Provide the [x, y] coordinate of the cell's center where the given text is located.  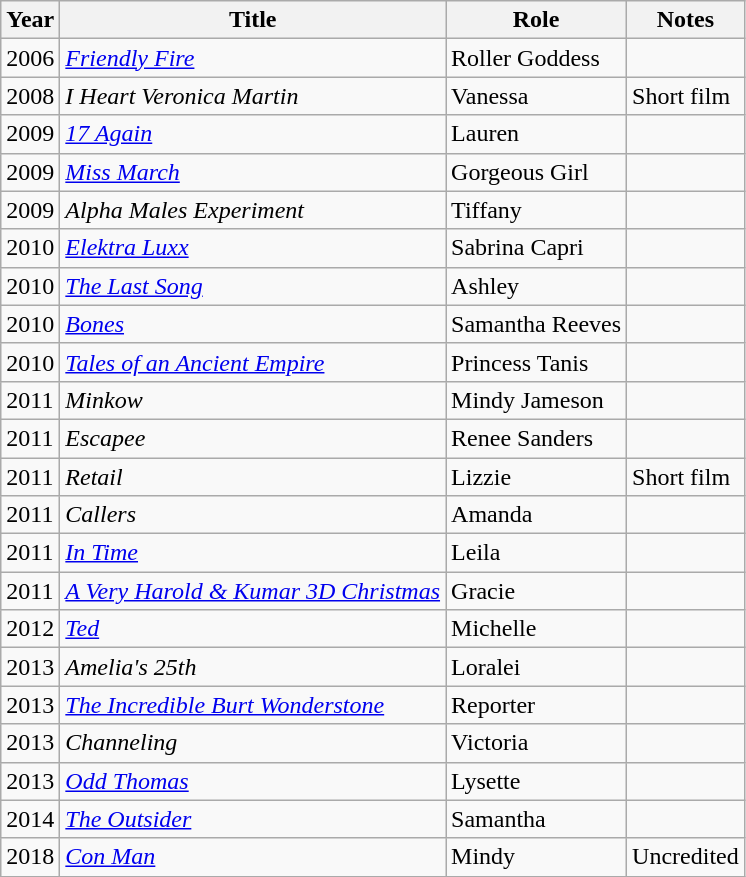
Uncredited [686, 857]
2006 [30, 58]
Escapee [253, 438]
Gracie [536, 591]
2014 [30, 819]
Tiffany [536, 210]
2008 [30, 96]
Victoria [536, 743]
Miss March [253, 172]
Renee Sanders [536, 438]
Leila [536, 553]
Mindy Jameson [536, 400]
2018 [30, 857]
Bones [253, 324]
Amanda [536, 515]
Samantha Reeves [536, 324]
Lysette [536, 781]
A Very Harold & Kumar 3D Christmas [253, 591]
In Time [253, 553]
The Incredible Burt Wonderstone [253, 705]
Year [30, 20]
Samantha [536, 819]
Odd Thomas [253, 781]
Friendly Fire [253, 58]
The Outsider [253, 819]
Loralei [536, 667]
2012 [30, 629]
Lauren [536, 134]
Notes [686, 20]
Tales of an Ancient Empire [253, 362]
Gorgeous Girl [536, 172]
Vanessa [536, 96]
Princess Tanis [536, 362]
Sabrina Capri [536, 248]
Amelia's 25th [253, 667]
Michelle [536, 629]
Ashley [536, 286]
Role [536, 20]
Channeling [253, 743]
Con Man [253, 857]
Minkow [253, 400]
17 Again [253, 134]
Lizzie [536, 477]
Mindy [536, 857]
Ted [253, 629]
I Heart Veronica Martin [253, 96]
Roller Goddess [536, 58]
Alpha Males Experiment [253, 210]
Retail [253, 477]
The Last Song [253, 286]
Title [253, 20]
Elektra Luxx [253, 248]
Callers [253, 515]
Reporter [536, 705]
